Capture the cell that displays the provided text and extract its [X, Y] central coordinate. 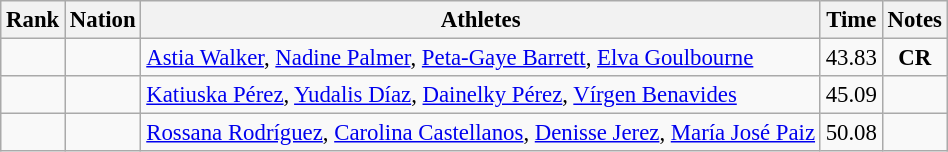
Notes [914, 20]
CR [914, 58]
Astia Walker, Nadine Palmer, Peta-Gaye Barrett, Elva Goulbourne [480, 58]
50.08 [851, 133]
Rossana Rodríguez, Carolina Castellanos, Denisse Jerez, María José Paiz [480, 133]
Time [851, 20]
Katiuska Pérez, Yudalis Díaz, Dainelky Pérez, Vírgen Benavides [480, 95]
Athletes [480, 20]
Nation [103, 20]
Rank [33, 20]
43.83 [851, 58]
45.09 [851, 95]
